From the cell containing the given text, extract its center point as [X, Y] coordinate. 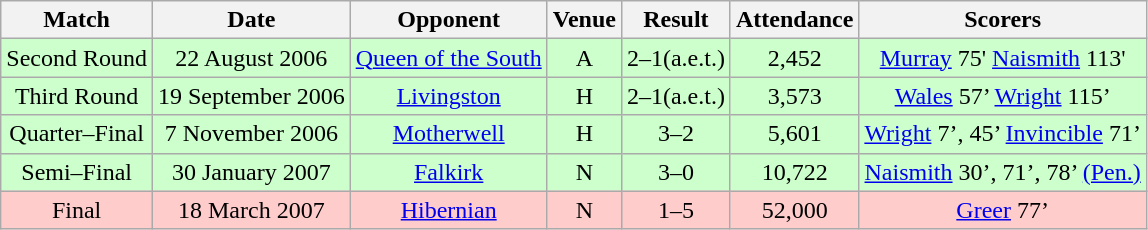
3–2 [676, 134]
18 March 2007 [251, 210]
2,452 [794, 58]
22 August 2006 [251, 58]
3–0 [676, 172]
Naismith 30’, 71’, 78’ (Pen.) [1003, 172]
Wright 7’, 45’ Invincible 71’ [1003, 134]
Scorers [1003, 20]
A [584, 58]
19 September 2006 [251, 96]
Hibernian [448, 210]
Attendance [794, 20]
Livingston [448, 96]
Semi–Final [77, 172]
1–5 [676, 210]
Date [251, 20]
Venue [584, 20]
Queen of the South [448, 58]
3,573 [794, 96]
10,722 [794, 172]
52,000 [794, 210]
Greer 77’ [1003, 210]
Opponent [448, 20]
Quarter–Final [77, 134]
Murray 75' Naismith 113' [1003, 58]
30 January 2007 [251, 172]
Second Round [77, 58]
Result [676, 20]
Falkirk [448, 172]
Wales 57’ Wright 115’ [1003, 96]
Match [77, 20]
Motherwell [448, 134]
Final [77, 210]
5,601 [794, 134]
Third Round [77, 96]
7 November 2006 [251, 134]
